Scan for the cell matching the given text and deliver its (X, Y) coordinate at center. 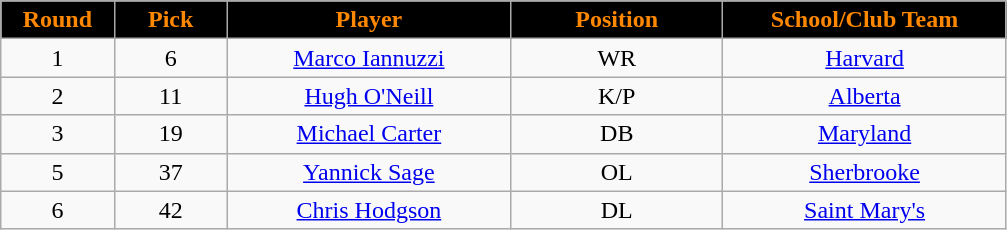
2 (58, 96)
OL (617, 172)
Sherbrooke (864, 172)
5 (58, 172)
1 (58, 58)
Saint Mary's (864, 210)
Michael Carter (368, 134)
42 (170, 210)
DB (617, 134)
Pick (170, 20)
11 (170, 96)
K/P (617, 96)
WR (617, 58)
Position (617, 20)
Harvard (864, 58)
37 (170, 172)
Yannick Sage (368, 172)
Alberta (864, 96)
Player (368, 20)
DL (617, 210)
Maryland (864, 134)
Chris Hodgson (368, 210)
Hugh O'Neill (368, 96)
19 (170, 134)
School/Club Team (864, 20)
Round (58, 20)
Marco Iannuzzi (368, 58)
3 (58, 134)
